Find where the given text appears and provide that cell's center as [X, Y] coordinate. 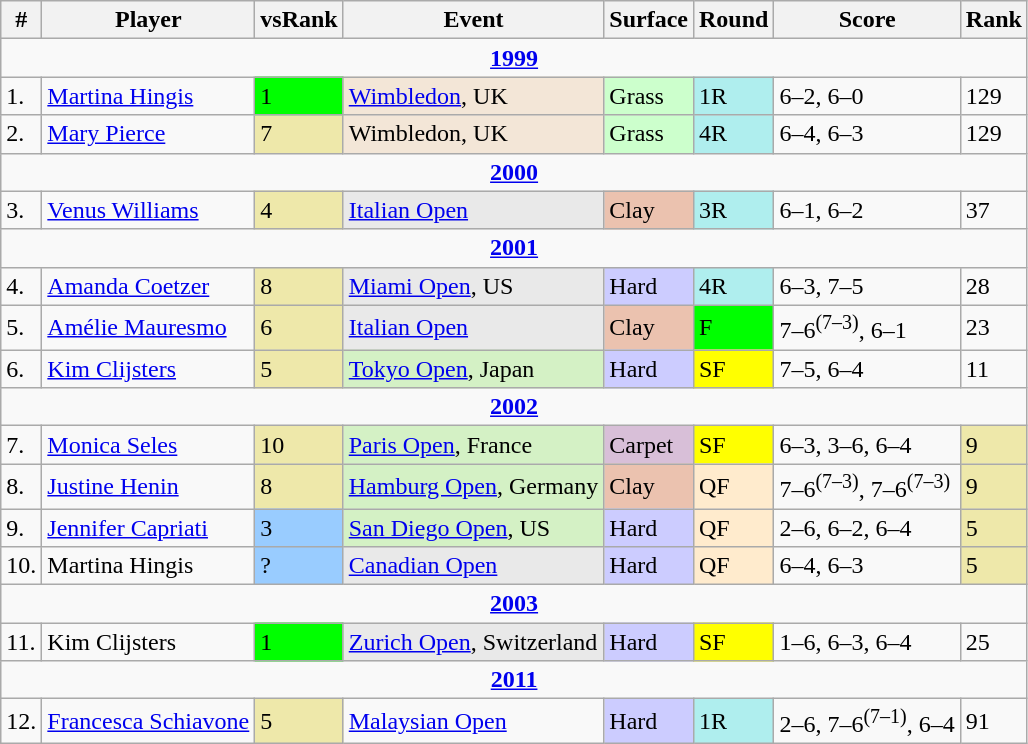
7–6(7–3), 7–6(7–3) [867, 486]
1–6, 6–3, 6–4 [867, 642]
2000 [514, 172]
Malaysian Open [474, 722]
Event [474, 20]
Round [733, 20]
Tokyo Open, Japan [474, 369]
Amanda Coetzer [148, 286]
Score [867, 20]
Amélie Mauresmo [148, 328]
2–6, 7–6(7–1), 6–4 [867, 722]
3 [299, 528]
6–1, 6–2 [867, 210]
2011 [514, 680]
1. [22, 96]
? [299, 566]
Hamburg Open, Germany [474, 486]
2002 [514, 407]
Player [148, 20]
7–5, 6–4 [867, 369]
7. [22, 445]
3. [22, 210]
Venus Williams [148, 210]
10 [299, 445]
3R [733, 210]
vsRank [299, 20]
11 [994, 369]
28 [994, 286]
Canadian Open [474, 566]
6–3, 3–6, 6–4 [867, 445]
23 [994, 328]
Justine Henin [148, 486]
4 [299, 210]
Miami Open, US [474, 286]
25 [994, 642]
4. [22, 286]
Rank [994, 20]
2001 [514, 248]
# [22, 20]
91 [994, 722]
1999 [514, 58]
F [733, 328]
5. [22, 328]
6–2, 6–0 [867, 96]
San Diego Open, US [474, 528]
6 [299, 328]
2003 [514, 604]
11. [22, 642]
Surface [649, 20]
Carpet [649, 445]
37 [994, 210]
2–6, 6–2, 6–4 [867, 528]
9. [22, 528]
6. [22, 369]
7–6(7–3), 6–1 [867, 328]
Jennifer Capriati [148, 528]
Mary Pierce [148, 134]
10. [22, 566]
Zurich Open, Switzerland [474, 642]
Francesca Schiavone [148, 722]
2. [22, 134]
8. [22, 486]
6–3, 7–5 [867, 286]
Paris Open, France [474, 445]
12. [22, 722]
Monica Seles [148, 445]
7 [299, 134]
